Return the [X, Y] coordinate for the center point of the cell that contains the specified text.  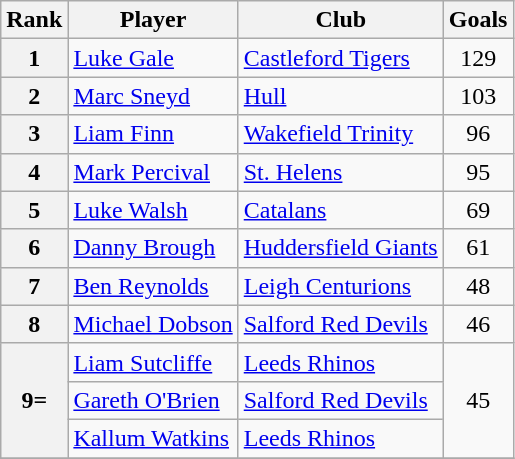
95 [478, 172]
Huddersfield Giants [340, 248]
Danny Brough [153, 248]
8 [34, 324]
Liam Sutcliffe [153, 362]
Goals [478, 20]
Luke Walsh [153, 210]
Marc Sneyd [153, 96]
Wakefield Trinity [340, 134]
3 [34, 134]
69 [478, 210]
96 [478, 134]
Luke Gale [153, 58]
Mark Percival [153, 172]
Kallum Watkins [153, 438]
103 [478, 96]
48 [478, 286]
46 [478, 324]
Michael Dobson [153, 324]
Gareth O'Brien [153, 400]
Club [340, 20]
Player [153, 20]
Rank [34, 20]
4 [34, 172]
129 [478, 58]
45 [478, 400]
61 [478, 248]
2 [34, 96]
1 [34, 58]
Liam Finn [153, 134]
7 [34, 286]
5 [34, 210]
Catalans [340, 210]
Ben Reynolds [153, 286]
6 [34, 248]
9= [34, 400]
Hull [340, 96]
St. Helens [340, 172]
Castleford Tigers [340, 58]
Leigh Centurions [340, 286]
